Detect which cell encompasses the target text, then output its (X, Y) center coordinate. 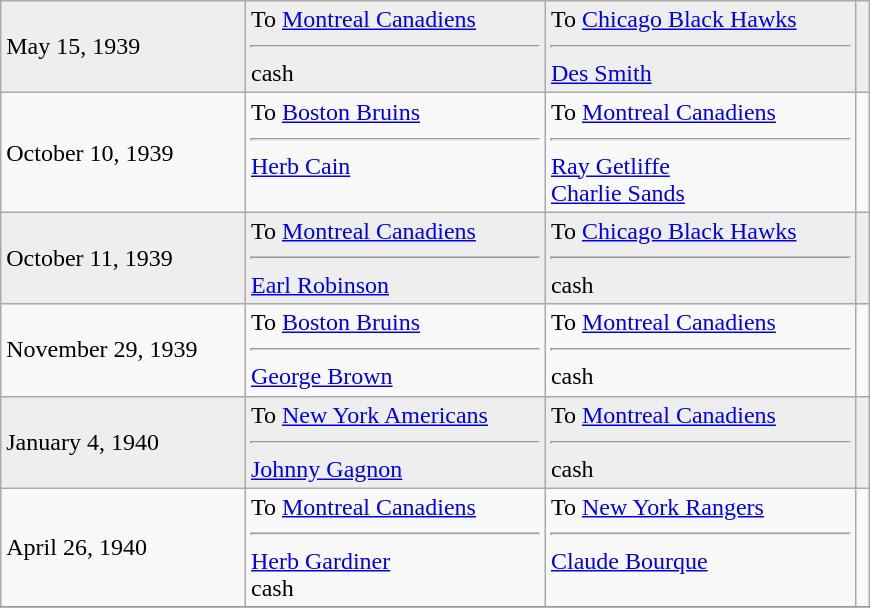
To Montreal CanadiensHerb Gardinercash (395, 548)
To New York RangersClaude Bourque (700, 548)
October 10, 1939 (124, 152)
To New York AmericansJohnny Gagnon (395, 442)
May 15, 1939 (124, 47)
January 4, 1940 (124, 442)
To Boston BruinsGeorge Brown (395, 350)
To Chicago Black Hawkscash (700, 258)
To Montreal CanadiensRay GetliffeCharlie Sands (700, 152)
October 11, 1939 (124, 258)
April 26, 1940 (124, 548)
To Montreal CanadiensEarl Robinson (395, 258)
November 29, 1939 (124, 350)
To Chicago Black HawksDes Smith (700, 47)
To Boston BruinsHerb Cain (395, 152)
